Search for the cell housing the specified text and yield its (x, y) center coordinate. 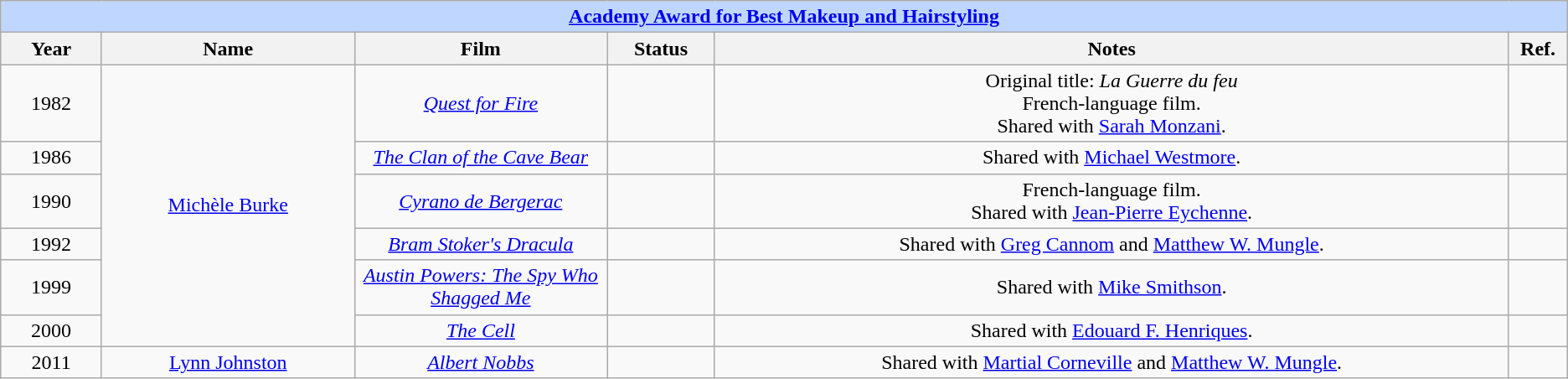
Year (52, 49)
1986 (52, 158)
Austin Powers: The Spy Who Shagged Me (481, 287)
2011 (52, 362)
Academy Award for Best Makeup and Hairstyling (784, 17)
1992 (52, 244)
The Cell (481, 330)
Quest for Fire (481, 103)
Shared with Greg Cannom and Matthew W. Mungle. (1112, 244)
1999 (52, 287)
1990 (52, 201)
Bram Stoker's Dracula (481, 244)
Cyrano de Bergerac (481, 201)
Name (228, 49)
Original title: La Guerre du feu French-language film. Shared with Sarah Monzani. (1112, 103)
Albert Nobbs (481, 362)
French-language film. Shared with Jean-Pierre Eychenne. (1112, 201)
Lynn Johnston (228, 362)
Michèle Burke (228, 205)
Shared with Edouard F. Henriques. (1112, 330)
1982 (52, 103)
2000 (52, 330)
Film (481, 49)
Ref. (1538, 49)
Shared with Martial Corneville and Matthew W. Mungle. (1112, 362)
Status (662, 49)
Shared with Michael Westmore. (1112, 158)
Shared with Mike Smithson. (1112, 287)
Notes (1112, 49)
The Clan of the Cave Bear (481, 158)
